Determine the (x, y) coordinate at the center of the cell enclosing the given text.  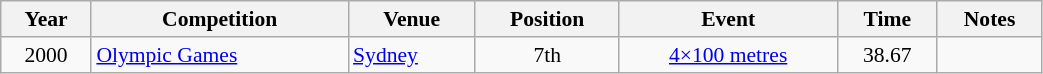
Venue (412, 19)
Sydney (412, 55)
Time (887, 19)
7th (547, 55)
Competition (220, 19)
4×100 metres (728, 55)
Olympic Games (220, 55)
Position (547, 19)
2000 (46, 55)
Event (728, 19)
Notes (990, 19)
38.67 (887, 55)
Year (46, 19)
